Scan for the cell matching the given text and deliver its [X, Y] coordinate at center. 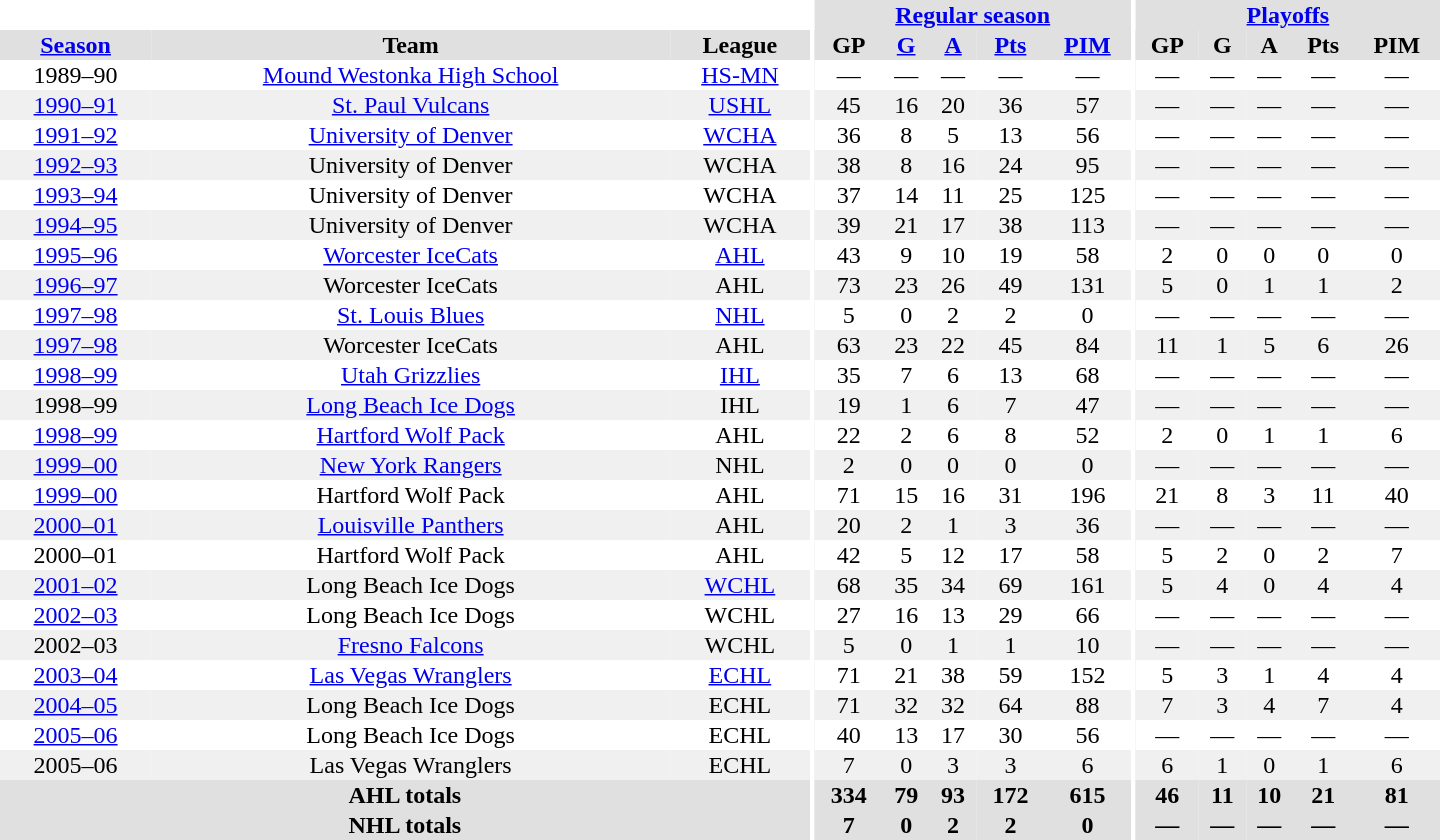
73 [849, 285]
Mound Westonka High School [410, 75]
2003–04 [76, 675]
2001–02 [76, 585]
15 [906, 495]
1992–93 [76, 165]
Louisville Panthers [410, 525]
39 [849, 225]
113 [1087, 225]
37 [849, 195]
Regular season [973, 15]
93 [954, 795]
81 [1397, 795]
196 [1087, 495]
USHL [740, 105]
1994–95 [76, 225]
1993–94 [76, 195]
34 [954, 585]
Utah Grizzlies [410, 375]
Team [410, 45]
84 [1087, 345]
12 [954, 555]
Fresno Falcons [410, 645]
27 [849, 615]
14 [906, 195]
152 [1087, 675]
59 [1011, 675]
AHL totals [405, 795]
46 [1168, 795]
2004–05 [76, 705]
24 [1011, 165]
79 [906, 795]
47 [1087, 405]
52 [1087, 435]
Season [76, 45]
42 [849, 555]
1991–92 [76, 135]
St. Paul Vulcans [410, 105]
Playoffs [1288, 15]
1989–90 [76, 75]
334 [849, 795]
St. Louis Blues [410, 315]
30 [1011, 735]
29 [1011, 615]
88 [1087, 705]
57 [1087, 105]
43 [849, 255]
63 [849, 345]
161 [1087, 585]
25 [1011, 195]
66 [1087, 615]
31 [1011, 495]
615 [1087, 795]
New York Rangers [410, 465]
172 [1011, 795]
HS-MN [740, 75]
95 [1087, 165]
49 [1011, 285]
125 [1087, 195]
NHL totals [405, 825]
1995–96 [76, 255]
1990–91 [76, 105]
64 [1011, 705]
1996–97 [76, 285]
League [740, 45]
69 [1011, 585]
131 [1087, 285]
9 [906, 255]
